Return the (X, Y) coordinate for the center point of the cell that contains the specified text.  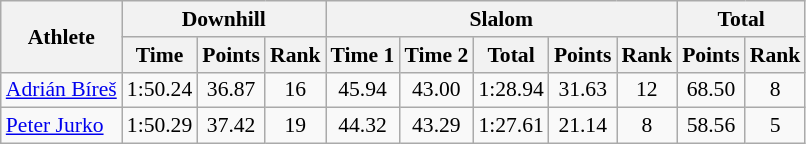
Time (160, 55)
Downhill (224, 19)
36.87 (231, 90)
16 (296, 90)
5 (776, 126)
1:27.61 (510, 126)
12 (648, 90)
1:50.24 (160, 90)
Slalom (502, 19)
Peter Jurko (62, 126)
Athlete (62, 36)
31.63 (583, 90)
Time 1 (363, 55)
Time 2 (436, 55)
68.50 (711, 90)
1:50.29 (160, 126)
44.32 (363, 126)
43.00 (436, 90)
Adrián Bíreš (62, 90)
43.29 (436, 126)
58.56 (711, 126)
19 (296, 126)
45.94 (363, 90)
21.14 (583, 126)
37.42 (231, 126)
1:28.94 (510, 90)
